Determine the [x, y] coordinate at the center of the cell enclosing the given text.  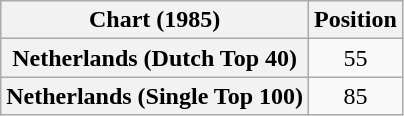
Netherlands (Single Top 100) [155, 96]
85 [356, 96]
Position [356, 20]
Netherlands (Dutch Top 40) [155, 58]
Chart (1985) [155, 20]
55 [356, 58]
